Return [x, y] of the center of cell containing provided text 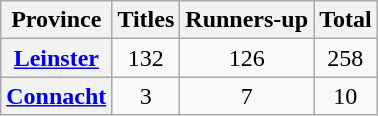
Titles [146, 20]
132 [146, 58]
Connacht [56, 96]
10 [346, 96]
7 [247, 96]
Total [346, 20]
258 [346, 58]
126 [247, 58]
Leinster [56, 58]
Province [56, 20]
Runners-up [247, 20]
3 [146, 96]
